Output the (x, y) coordinate of the center of the cell containing the given text.  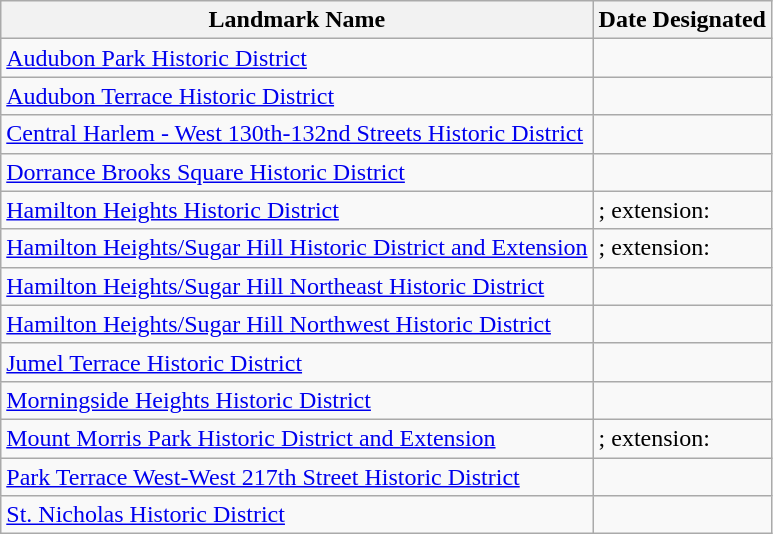
Central Harlem - West 130th-132nd Streets Historic District (297, 134)
Jumel Terrace Historic District (297, 362)
Park Terrace West-West 217th Street Historic District (297, 477)
Audubon Terrace Historic District (297, 96)
Mount Morris Park Historic District and Extension (297, 438)
Hamilton Heights/Sugar Hill Historic District and Extension (297, 248)
Hamilton Heights Historic District (297, 210)
Morningside Heights Historic District (297, 400)
Hamilton Heights/Sugar Hill Northeast Historic District (297, 286)
Dorrance Brooks Square Historic District (297, 172)
Audubon Park Historic District (297, 58)
Date Designated (682, 20)
Landmark Name (297, 20)
Hamilton Heights/Sugar Hill Northwest Historic District (297, 324)
St. Nicholas Historic District (297, 515)
